For the text-containing cell, return its midpoint in (X, Y) coordinate format. 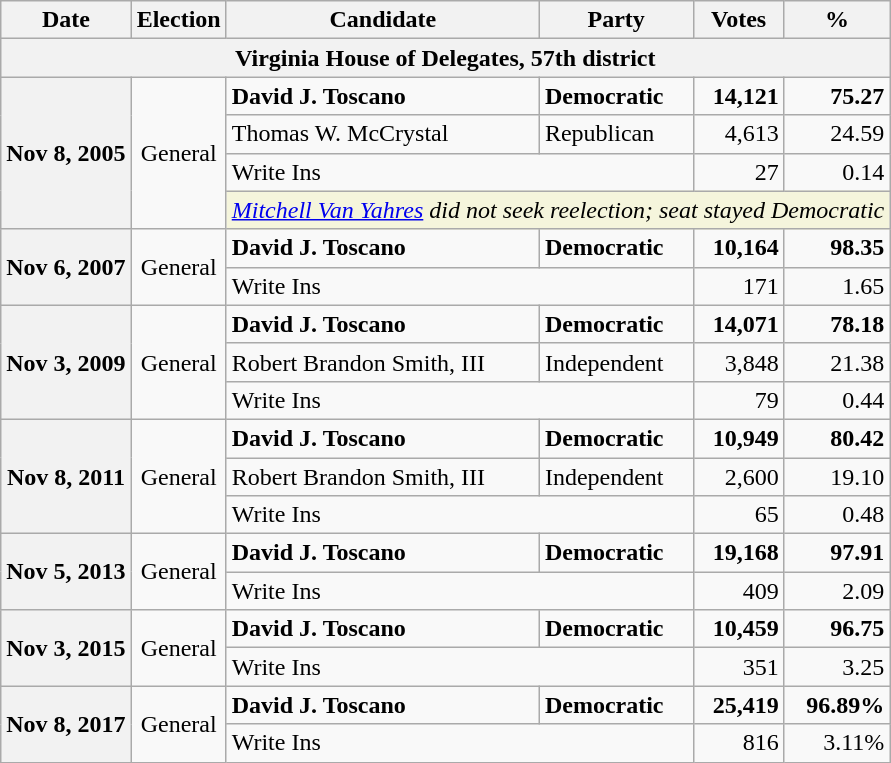
27 (738, 172)
98.35 (837, 248)
24.59 (837, 134)
Candidate (382, 20)
Mitchell Van Yahres did not seek reelection; seat stayed Democratic (558, 210)
4,613 (738, 134)
Nov 6, 2007 (66, 267)
Date (66, 20)
19.10 (837, 477)
75.27 (837, 96)
19,168 (738, 553)
0.14 (837, 172)
% (837, 20)
Election (178, 20)
2.09 (837, 591)
80.42 (837, 438)
3.11% (837, 743)
3.25 (837, 667)
0.48 (837, 515)
2,600 (738, 477)
1.65 (837, 286)
Nov 3, 2009 (66, 362)
Nov 5, 2013 (66, 572)
79 (738, 400)
21.38 (837, 362)
10,164 (738, 248)
14,071 (738, 324)
96.75 (837, 629)
14,121 (738, 96)
Nov 8, 2011 (66, 476)
65 (738, 515)
25,419 (738, 705)
Nov 8, 2005 (66, 153)
Nov 8, 2017 (66, 724)
96.89% (837, 705)
Republican (616, 134)
Votes (738, 20)
816 (738, 743)
78.18 (837, 324)
Party (616, 20)
409 (738, 591)
0.44 (837, 400)
Virginia House of Delegates, 57th district (446, 58)
171 (738, 286)
Thomas W. McCrystal (382, 134)
Nov 3, 2015 (66, 648)
97.91 (837, 553)
10,459 (738, 629)
10,949 (738, 438)
351 (738, 667)
3,848 (738, 362)
